Find where the given text appears and provide that cell's center as (X, Y) coordinate. 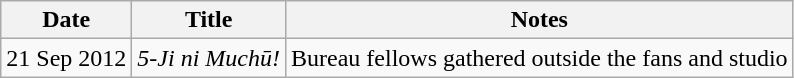
5-Ji ni Muchū! (209, 58)
Date (66, 20)
Title (209, 20)
Bureau fellows gathered outside the fans and studio (539, 58)
21 Sep 2012 (66, 58)
Notes (539, 20)
